Return the [X, Y] coordinate for the center point of the cell that contains the specified text.  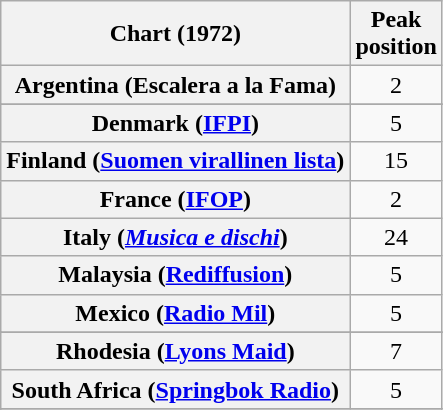
Malaysia (Rediffusion) [176, 275]
Finland (Suomen virallinen lista) [176, 161]
7 [396, 351]
Italy (Musica e dischi) [176, 237]
Denmark (IFPI) [176, 123]
Argentina (Escalera a la Fama) [176, 85]
Rhodesia (Lyons Maid) [176, 351]
24 [396, 237]
South Africa (Springbok Radio) [176, 389]
Chart (1972) [176, 34]
Mexico (Radio Mil) [176, 313]
15 [396, 161]
Peakposition [396, 34]
France (IFOP) [176, 199]
